Capture the cell that displays the provided text and extract its (x, y) central coordinate. 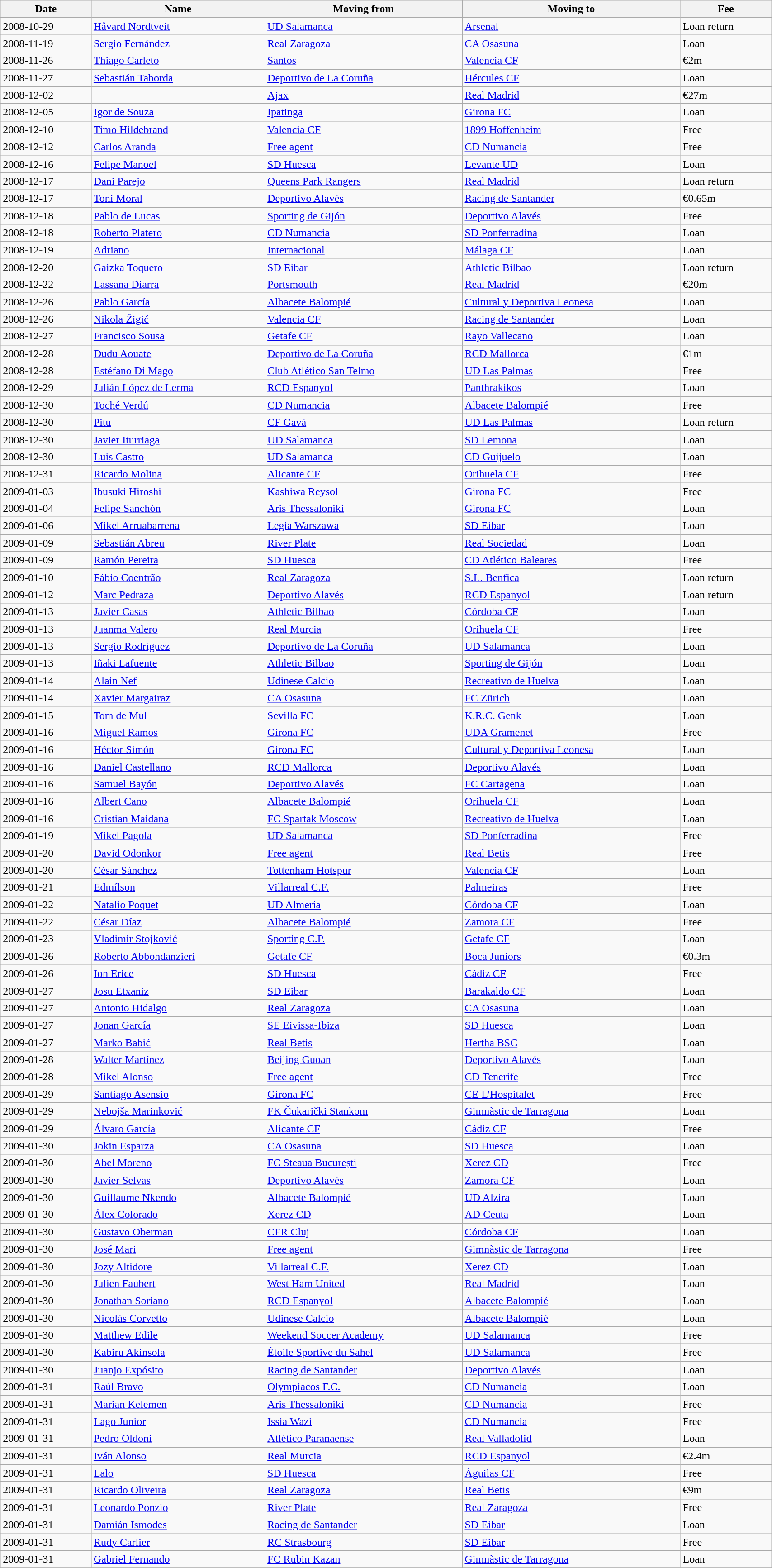
Julián López de Lerma (178, 388)
2009-01-04 (46, 509)
2009-01-03 (46, 491)
Cristian Maidana (178, 819)
Roberto Platero (178, 233)
Kabiru Akinsola (178, 1353)
Edmílson (178, 887)
Kashiwa Reysol (364, 491)
Matthew Edile (178, 1335)
Tom de Mul (178, 715)
Águilas CF (571, 1473)
SD Lemona (571, 439)
Barakaldo CF (571, 991)
Roberto Abbondanzieri (178, 956)
Internacional (364, 250)
Sergio Fernández (178, 43)
Dani Parejo (178, 181)
Ricardo Molina (178, 474)
Name (178, 9)
Lago Junior (178, 1421)
Albert Cano (178, 801)
Abel Moreno (178, 1163)
Felipe Sanchón (178, 509)
Sebastián Abreu (178, 543)
Santos (364, 61)
Palmeiras (571, 887)
Weekend Soccer Academy (364, 1335)
2008-12-02 (46, 95)
Walter Martínez (178, 1060)
Moving from (364, 9)
Olympiacos F.C. (364, 1387)
Antonio Hidalgo (178, 1008)
Mikel Arruabarrena (178, 526)
Javier Selvas (178, 1180)
2009-01-10 (46, 577)
Miguel Ramos (178, 732)
Boca Juniors (571, 956)
Toché Verdú (178, 405)
Portsmouth (364, 285)
Hércules CF (571, 78)
Pedro Oldoni (178, 1439)
€2m (726, 61)
2009-01-12 (46, 595)
UDA Gramenet (571, 732)
Mikel Alonso (178, 1077)
2008-12-20 (46, 267)
CD Guijuelo (571, 457)
Jokin Esparza (178, 1146)
Rayo Vallecano (571, 336)
CFR Cluj (364, 1232)
Thiago Carleto (178, 61)
2008-12-10 (46, 129)
Real Sociedad (571, 543)
Sporting C.P. (364, 939)
2008-12-27 (46, 336)
Jozy Altidore (178, 1266)
Santiago Asensio (178, 1094)
FC Cartagena (571, 784)
2008-12-29 (46, 388)
David Odonkor (178, 853)
Damián Ismodes (178, 1525)
S.L. Benfica (571, 577)
Étoile Sportive du Sahel (364, 1353)
Leonardo Ponzio (178, 1507)
Lalo (178, 1473)
Javier Casas (178, 612)
Samuel Bayón (178, 784)
Luis Castro (178, 457)
Jonan García (178, 1025)
Javier Iturriaga (178, 439)
Iñaki Lafuente (178, 663)
FC Rubin Kazan (364, 1559)
Ipatinga (364, 112)
FC Steaua București (364, 1163)
2009-01-21 (46, 887)
€20m (726, 285)
Gustavo Oberman (178, 1232)
Pablo García (178, 302)
Lassana Diarra (178, 285)
Ajax (364, 95)
Jonathan Soriano (178, 1301)
€0.65m (726, 198)
2008-12-05 (46, 112)
Moving to (571, 9)
Levante UD (571, 164)
Ricardo Oliveira (178, 1490)
Panthrakikos (571, 388)
Juanjo Expósito (178, 1370)
Timo Hildebrand (178, 129)
AD Ceuta (571, 1215)
2008-11-27 (46, 78)
José Mari (178, 1249)
CD Atlético Baleares (571, 560)
Francisco Sousa (178, 336)
CD Tenerife (571, 1077)
Nebojša Marinković (178, 1111)
2008-10-29 (46, 26)
Marko Babić (178, 1042)
FC Zürich (571, 698)
Carlos Aranda (178, 147)
Álex Colorado (178, 1215)
Vladimir Stojković (178, 939)
Gabriel Fernando (178, 1559)
Legia Warszawa (364, 526)
UD Alzira (571, 1197)
Sebastián Taborda (178, 78)
Estéfano Di Mago (178, 371)
Sergio Rodríguez (178, 646)
€9m (726, 1490)
Dudu Aouate (178, 353)
Pitu (178, 422)
Alain Nef (178, 681)
Fábio Coentrão (178, 577)
Pablo de Lucas (178, 216)
Guillaume Nkendo (178, 1197)
Ibusuki Hiroshi (178, 491)
César Díaz (178, 922)
Hertha BSC (571, 1042)
2008-12-12 (46, 147)
Iván Alonso (178, 1456)
2008-12-19 (46, 250)
Igor de Souza (178, 112)
Club Atlético San Telmo (364, 371)
Natalio Poquet (178, 905)
2008-12-31 (46, 474)
Ramón Pereira (178, 560)
SE Eivissa-Ibiza (364, 1025)
Daniel Castellano (178, 767)
2008-11-26 (46, 61)
€0.3m (726, 956)
Real Valladolid (571, 1439)
West Ham United (364, 1283)
Queens Park Rangers (364, 181)
€1m (726, 353)
Julien Faubert (178, 1283)
1899 Hoffenheim (571, 129)
Sevilla FC (364, 715)
2008-12-22 (46, 285)
Arsenal (571, 26)
Málaga CF (571, 250)
2008-11-19 (46, 43)
Raúl Bravo (178, 1387)
€2.4m (726, 1456)
Héctor Simón (178, 749)
Xavier Margairaz (178, 698)
Felipe Manoel (178, 164)
Ion Erice (178, 973)
Toni Moral (178, 198)
K.R.C. Genk (571, 715)
FK Čukarički Stankom (364, 1111)
Tottenham Hotspur (364, 870)
Josu Etxaniz (178, 991)
Date (46, 9)
CF Gavà (364, 422)
Nicolás Corvetto (178, 1318)
UD Almería (364, 905)
Mikel Pagola (178, 836)
RC Strasbourg (364, 1542)
Gaizka Toquero (178, 267)
2009-01-23 (46, 939)
Beijing Guoan (364, 1060)
Adriano (178, 250)
Marian Kelemen (178, 1404)
FC Spartak Moscow (364, 819)
Issia Wazi (364, 1421)
Atlético Paranaense (364, 1439)
Rudy Carlier (178, 1542)
Álvaro García (178, 1129)
2009-01-19 (46, 836)
2009-01-06 (46, 526)
CE L'Hospitalet (571, 1094)
Fee (726, 9)
€27m (726, 95)
César Sánchez (178, 870)
Nikola Žigić (178, 319)
Håvard Nordtveit (178, 26)
2009-01-15 (46, 715)
Marc Pedraza (178, 595)
Juanma Valero (178, 629)
2008-12-16 (46, 164)
